Extract the (X, Y) coordinate from the center of the cell holding the provided text.  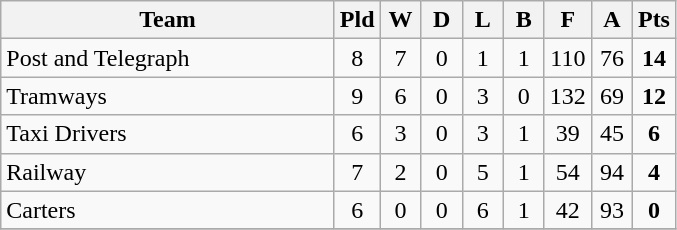
54 (568, 172)
39 (568, 134)
94 (612, 172)
Pts (654, 20)
B (524, 20)
Tramways (168, 96)
9 (357, 96)
D (442, 20)
5 (482, 172)
14 (654, 58)
132 (568, 96)
4 (654, 172)
69 (612, 96)
L (482, 20)
Taxi Drivers (168, 134)
8 (357, 58)
Team (168, 20)
2 (400, 172)
F (568, 20)
Railway (168, 172)
42 (568, 210)
93 (612, 210)
Pld (357, 20)
A (612, 20)
Carters (168, 210)
12 (654, 96)
76 (612, 58)
45 (612, 134)
W (400, 20)
Post and Telegraph (168, 58)
110 (568, 58)
